Identify which cell holds the provided text, then report its (x, y) central coordinate. 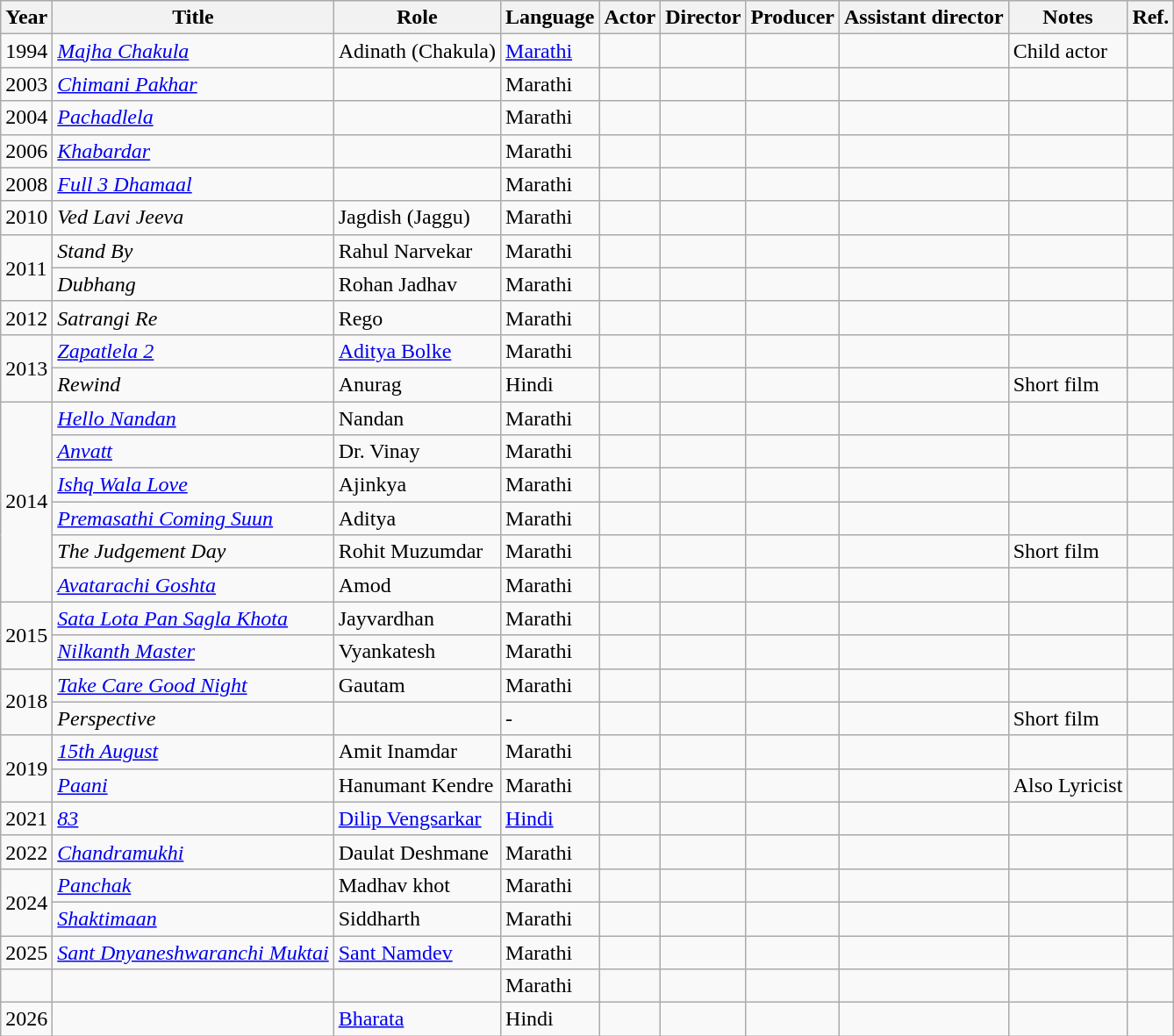
Also Lyricist (1068, 785)
Khabardar (193, 151)
Adinath (Chakula) (417, 51)
Jayvardhan (417, 618)
Assistant director (925, 18)
Rohan Jadhav (417, 284)
Director (704, 18)
Chandramukhi (193, 852)
Sata Lota Pan Sagla Khota (193, 618)
Ved Lavi Jeeva (193, 218)
Anurag (417, 384)
2026 (26, 1019)
Shaktimaan (193, 918)
2013 (26, 368)
Amod (417, 585)
Hanumant Kendre (417, 785)
Rego (417, 318)
The Judgement Day (193, 552)
Language (550, 18)
Daulat Deshmane (417, 852)
2011 (26, 268)
Zapatlela 2 (193, 351)
2003 (26, 84)
Amit Inamdar (417, 752)
Sant Namdev (417, 952)
Perspective (193, 718)
Ishq Wala Love (193, 485)
Producer (793, 18)
Madhav khot (417, 885)
Dr. Vinay (417, 452)
Stand By (193, 251)
2004 (26, 118)
Aditya Bolke (417, 351)
Paani (193, 785)
Rohit Muzumdar (417, 552)
Pachadlela (193, 118)
Rewind (193, 384)
2022 (26, 852)
Aditya (417, 518)
Jagdish (Jaggu) (417, 218)
- (550, 718)
1994 (26, 51)
Avatarachi Goshta (193, 585)
Dubhang (193, 284)
Ref. (1151, 18)
Notes (1068, 18)
2014 (26, 502)
2019 (26, 768)
Actor (630, 18)
2008 (26, 184)
Bharata (417, 1019)
2015 (26, 635)
Gautam (417, 685)
Nandan (417, 418)
Satrangi Re (193, 318)
Ajinkya (417, 485)
2006 (26, 151)
Role (417, 18)
Child actor (1068, 51)
2010 (26, 218)
2018 (26, 702)
2021 (26, 818)
Panchak (193, 885)
15th August (193, 752)
2012 (26, 318)
Dilip Vengsarkar (417, 818)
Premasathi Coming Suun (193, 518)
Vyankatesh (417, 652)
Nilkanth Master (193, 652)
Hello Nandan (193, 418)
2024 (26, 902)
Take Care Good Night (193, 685)
Full 3 Dhamaal (193, 184)
Anvatt (193, 452)
Sant Dnyaneshwaranchi Muktai (193, 952)
Year (26, 18)
Rahul Narvekar (417, 251)
2025 (26, 952)
Title (193, 18)
Chimani Pakhar (193, 84)
83 (193, 818)
Majha Chakula (193, 51)
Siddharth (417, 918)
